Search for the cell housing the specified text and yield its [X, Y] center coordinate. 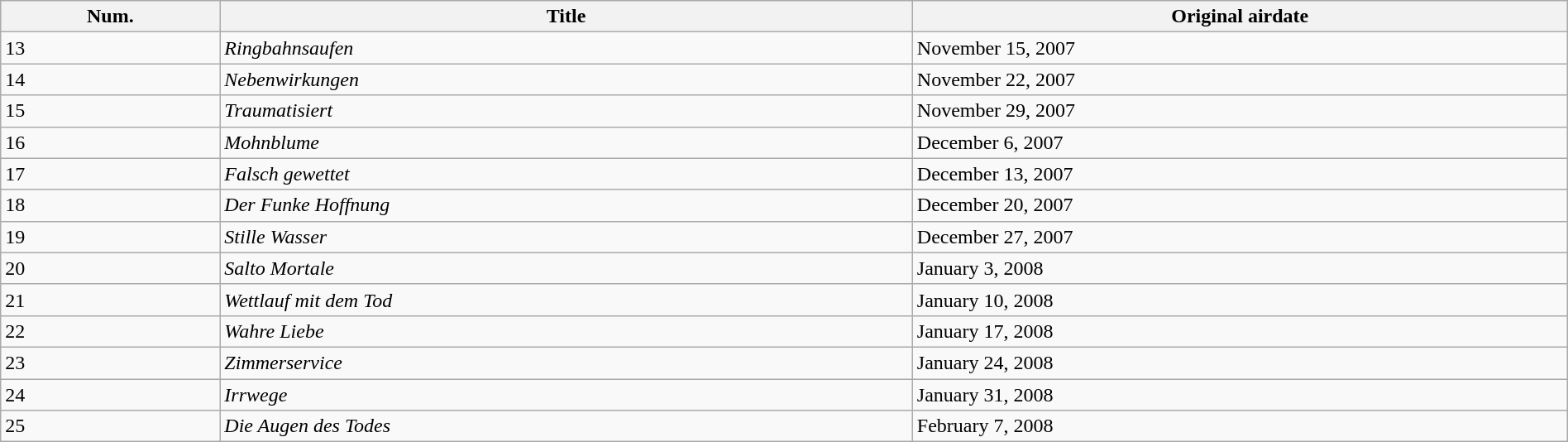
Nebenwirkungen [566, 79]
15 [111, 111]
17 [111, 174]
Die Augen des Todes [566, 426]
18 [111, 205]
November 22, 2007 [1240, 79]
14 [111, 79]
Ringbahnsaufen [566, 48]
Irrwege [566, 395]
February 7, 2008 [1240, 426]
Salto Mortale [566, 268]
December 13, 2007 [1240, 174]
November 15, 2007 [1240, 48]
December 27, 2007 [1240, 237]
Stille Wasser [566, 237]
November 29, 2007 [1240, 111]
Falsch gewettet [566, 174]
January 24, 2008 [1240, 363]
Wahre Liebe [566, 331]
22 [111, 331]
December 20, 2007 [1240, 205]
20 [111, 268]
Wettlauf mit dem Tod [566, 300]
Der Funke Hoffnung [566, 205]
January 17, 2008 [1240, 331]
Traumatisiert [566, 111]
24 [111, 395]
23 [111, 363]
January 31, 2008 [1240, 395]
Title [566, 17]
Zimmerservice [566, 363]
21 [111, 300]
25 [111, 426]
Mohnblume [566, 142]
Num. [111, 17]
Original airdate [1240, 17]
19 [111, 237]
13 [111, 48]
December 6, 2007 [1240, 142]
January 10, 2008 [1240, 300]
16 [111, 142]
January 3, 2008 [1240, 268]
